Identify which cell holds the provided text, then report its (x, y) central coordinate. 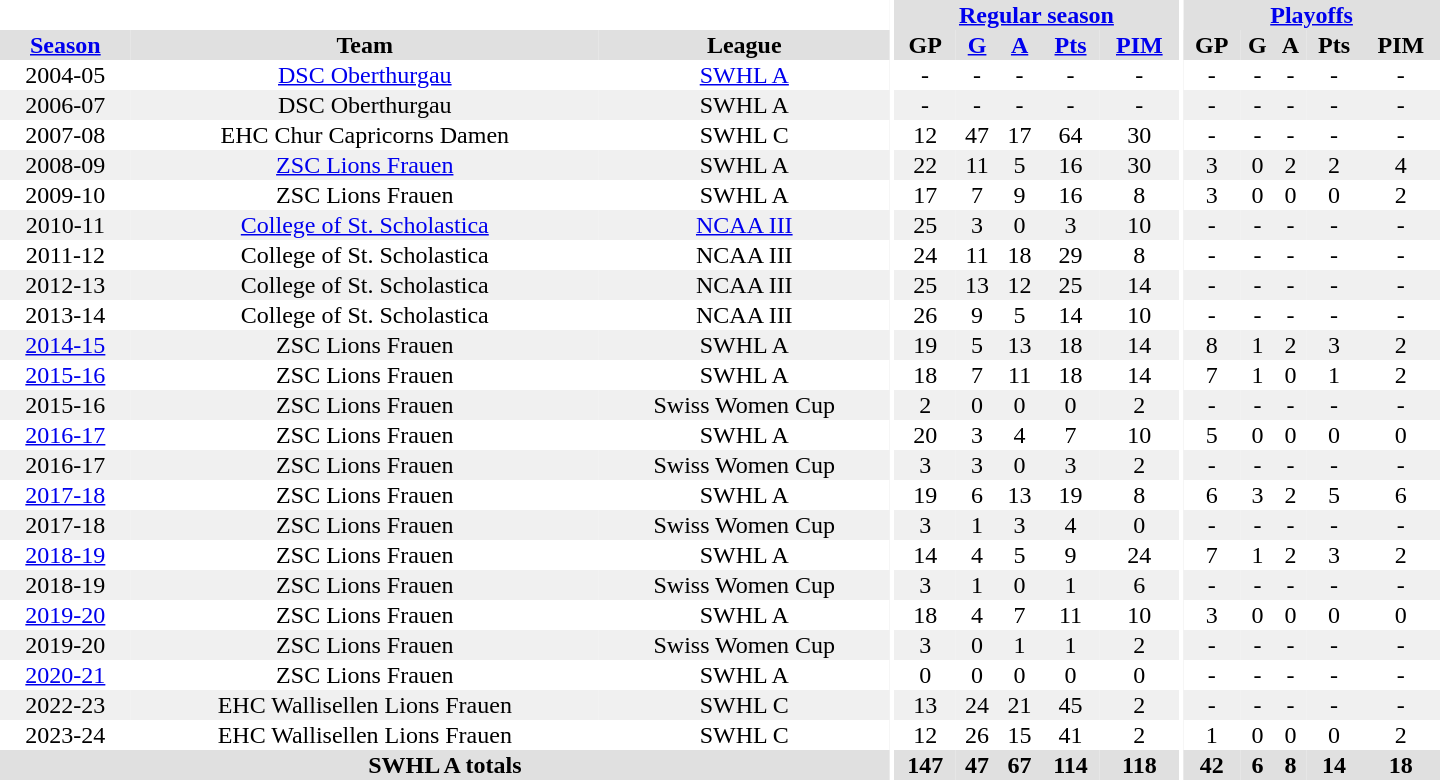
147 (924, 765)
29 (1070, 255)
SWHL A totals (445, 765)
2006-07 (66, 105)
Season (66, 45)
67 (1020, 765)
2004-05 (66, 75)
21 (1020, 705)
64 (1070, 135)
15 (1020, 735)
2012-13 (66, 285)
41 (1070, 735)
2007-08 (66, 135)
2022-23 (66, 705)
2010-11 (66, 225)
2023-24 (66, 735)
20 (924, 435)
22 (924, 165)
2008-09 (66, 165)
114 (1070, 765)
Regular season (1036, 15)
League (744, 45)
2020-21 (66, 675)
118 (1139, 765)
2014-15 (66, 345)
2013-14 (66, 315)
Team (365, 45)
2009-10 (66, 195)
EHC Chur Capricorns Damen (365, 135)
2011-12 (66, 255)
42 (1212, 765)
45 (1070, 705)
Playoffs (1312, 15)
